Provide the [X, Y] coordinate of the cell's center where the given text is located.  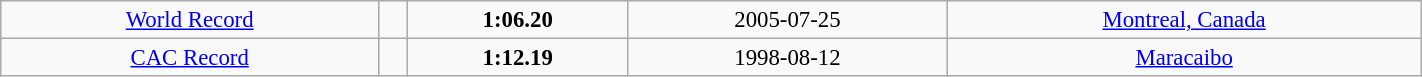
1998-08-12 [788, 58]
Maracaibo [1184, 58]
1:06.20 [518, 20]
World Record [190, 20]
1:12.19 [518, 58]
2005-07-25 [788, 20]
CAC Record [190, 58]
Montreal, Canada [1184, 20]
